Extract the (X, Y) coordinate from the center of the cell holding the provided text.  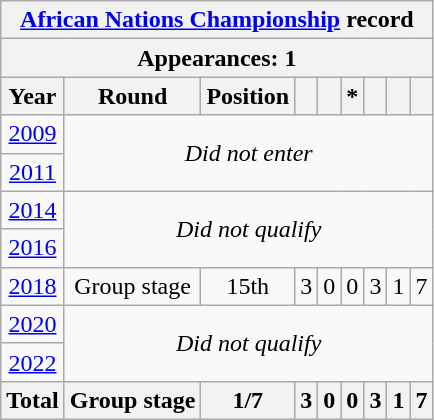
2020 (33, 324)
15th (248, 286)
2022 (33, 362)
Year (33, 96)
Appearances: 1 (217, 58)
2016 (33, 248)
2018 (33, 286)
2014 (33, 210)
African Nations Championship record (217, 20)
Round (132, 96)
1/7 (248, 400)
Did not enter (248, 153)
Position (248, 96)
2009 (33, 134)
2011 (33, 172)
Total (33, 400)
* (352, 96)
